Detect which cell encompasses the target text, then output its [X, Y] center coordinate. 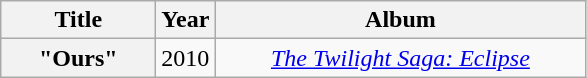
Year [186, 20]
"Ours" [78, 58]
Title [78, 20]
The Twilight Saga: Eclipse [400, 58]
Album [400, 20]
2010 [186, 58]
